Determine the (x, y) coordinate at the center of the cell enclosing the given text.  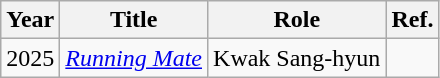
Running Mate (134, 58)
Title (134, 20)
Role (297, 20)
Ref. (412, 20)
Year (30, 20)
Kwak Sang-hyun (297, 58)
2025 (30, 58)
